Detect which cell encompasses the target text, then output its (x, y) center coordinate. 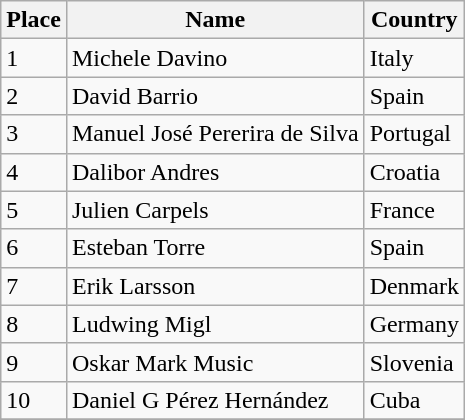
Country (414, 20)
Ludwing Migl (215, 324)
Michele Davino (215, 58)
4 (34, 172)
Erik Larsson (215, 286)
1 (34, 58)
France (414, 210)
Cuba (414, 400)
9 (34, 362)
Italy (414, 58)
Daniel G Pérez Hernández (215, 400)
Manuel José Pererira de Silva (215, 134)
Germany (414, 324)
Esteban Torre (215, 248)
Place (34, 20)
Croatia (414, 172)
3 (34, 134)
Oskar Mark Music (215, 362)
Portugal (414, 134)
5 (34, 210)
Denmark (414, 286)
Name (215, 20)
6 (34, 248)
Julien Carpels (215, 210)
7 (34, 286)
David Barrio (215, 96)
10 (34, 400)
Slovenia (414, 362)
8 (34, 324)
Dalibor Andres (215, 172)
2 (34, 96)
